Identify which cell holds the provided text, then report its [X, Y] central coordinate. 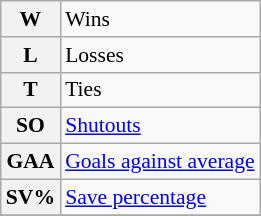
Losses [160, 55]
Ties [160, 90]
Save percentage [160, 197]
Wins [160, 19]
Goals against average [160, 162]
SO [30, 126]
SV% [30, 197]
L [30, 55]
W [30, 19]
GAA [30, 162]
Shutouts [160, 126]
T [30, 90]
